Find where the given text appears and provide that cell's center as [x, y] coordinate. 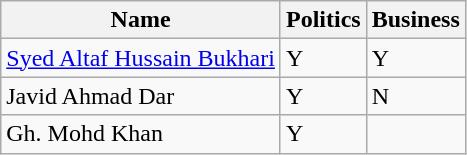
Business [416, 20]
N [416, 96]
Name [141, 20]
Politics [323, 20]
Gh. Mohd Khan [141, 134]
Syed Altaf Hussain Bukhari [141, 58]
Javid Ahmad Dar [141, 96]
